Output the (x, y) coordinate of the center of the cell containing the given text.  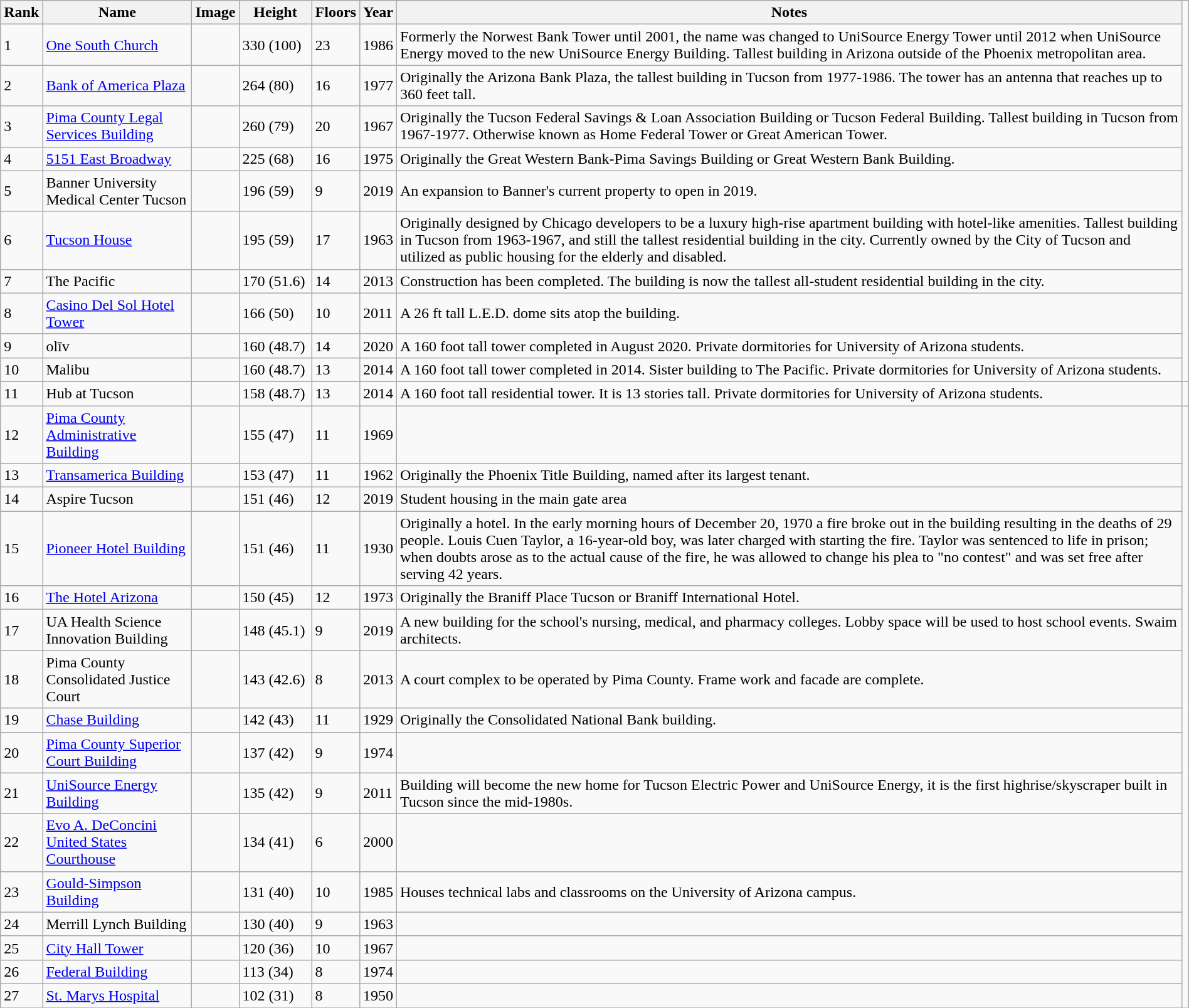
102 (31) (275, 995)
Transamerica Building (117, 475)
158 (48.7) (275, 393)
25 (21, 948)
120 (36) (275, 948)
Gould-Simpson Building (117, 892)
1962 (378, 475)
131 (40) (275, 892)
4 (21, 159)
2000 (378, 842)
St. Marys Hospital (117, 995)
Tucson House (117, 240)
Originally the Arizona Bank Plaza, the tallest building in Tucson from 1977-1986. The tower has an antenna that reaches up to 360 feet tall. (790, 85)
Casino Del Sol Hotel Tower (117, 314)
olīv (117, 346)
A court complex to be operated by Pima County. Frame work and facade are complete. (790, 679)
A 160 foot tall tower completed in 2014. Sister building to The Pacific. Private dormitories for University of Arizona students. (790, 369)
5151 East Broadway (117, 159)
Evo A. DeConcini United States Courthouse (117, 842)
18 (21, 679)
Originally the Great Western Bank-Pima Savings Building or Great Western Bank Building. (790, 159)
Image (216, 13)
196 (59) (275, 191)
113 (34) (275, 972)
City Hall Tower (117, 948)
A 26 ft tall L.E.D. dome sits atop the building. (790, 314)
Hub at Tucson (117, 393)
Federal Building (117, 972)
Name (117, 13)
Originally the Phoenix Title Building, named after its largest tenant. (790, 475)
26 (21, 972)
1973 (378, 598)
Chase Building (117, 720)
Floors (336, 13)
1 (21, 45)
Malibu (117, 369)
An expansion to Banner's current property to open in 2019. (790, 191)
Houses technical labs and classrooms on the University of Arizona campus. (790, 892)
Student housing in the main gate area (790, 499)
One South Church (117, 45)
195 (59) (275, 240)
Originally the Consolidated National Bank building. (790, 720)
2020 (378, 346)
Rank (21, 13)
330 (100) (275, 45)
Height (275, 13)
A new building for the school's nursing, medical, and pharmacy colleges. Lobby space will be used to host school events. Swaim architects. (790, 630)
1969 (378, 434)
22 (21, 842)
5 (21, 191)
Merrill Lynch Building (117, 924)
Pima County Legal Services Building (117, 127)
Originally the Braniff Place Tucson or Braniff International Hotel. (790, 598)
134 (41) (275, 842)
1985 (378, 892)
19 (21, 720)
155 (47) (275, 434)
1930 (378, 548)
Year (378, 13)
142 (43) (275, 720)
21 (21, 793)
7 (21, 281)
Pima County Consolidated Justice Court (117, 679)
260 (79) (275, 127)
225 (68) (275, 159)
1975 (378, 159)
1950 (378, 995)
15 (21, 548)
Bank of America Plaza (117, 85)
The Pacific (117, 281)
150 (45) (275, 598)
Construction has been completed. The building is now the tallest all-student residential building in the city. (790, 281)
24 (21, 924)
Banner University Medical Center Tucson (117, 191)
135 (42) (275, 793)
153 (47) (275, 475)
3 (21, 127)
The Hotel Arizona (117, 598)
A 160 foot tall residential tower. It is 13 stories tall. Private dormitories for University of Arizona students. (790, 393)
148 (45.1) (275, 630)
Notes (790, 13)
130 (40) (275, 924)
Pioneer Hotel Building (117, 548)
137 (42) (275, 753)
Pima County Superior Court Building (117, 753)
1929 (378, 720)
UniSource Energy Building (117, 793)
Pima County Administrative Building (117, 434)
264 (80) (275, 85)
143 (42.6) (275, 679)
UA Health Science Innovation Building (117, 630)
1977 (378, 85)
166 (50) (275, 314)
2 (21, 85)
A 160 foot tall tower completed in August 2020. Private dormitories for University of Arizona students. (790, 346)
Aspire Tucson (117, 499)
1986 (378, 45)
27 (21, 995)
170 (51.6) (275, 281)
